Identify which cell holds the provided text, then report its (x, y) central coordinate. 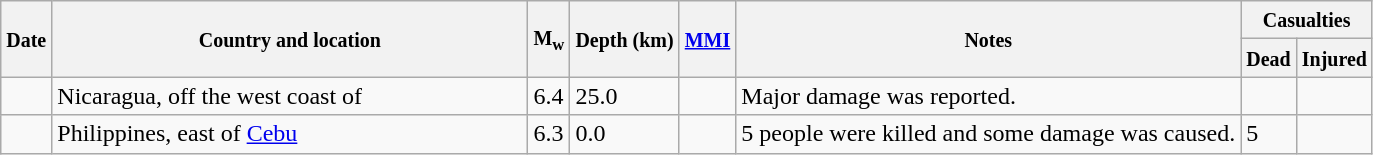
Major damage was reported. (988, 96)
6.4 (549, 96)
Mw (549, 39)
Country and location (290, 39)
Dead (1269, 58)
Depth (km) (624, 39)
Philippines, east of Cebu (290, 134)
5 (1269, 134)
Notes (988, 39)
5 people were killed and some damage was caused. (988, 134)
Injured (1334, 58)
25.0 (624, 96)
Casualties (1307, 20)
6.3 (549, 134)
Date (26, 39)
0.0 (624, 134)
MMI (708, 39)
Nicaragua, off the west coast of (290, 96)
